Determine the (x, y) coordinate at the center of the cell enclosing the given text.  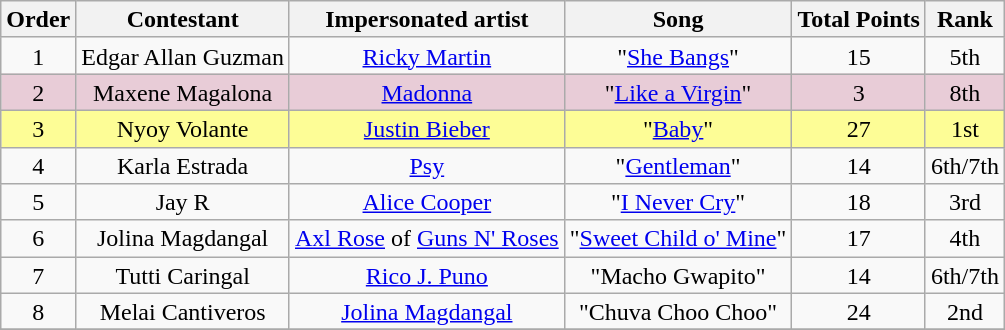
Ricky Martin (426, 56)
4 (38, 166)
Song (678, 20)
"Gentleman" (678, 166)
Tutti Caringal (183, 276)
15 (859, 56)
5th (964, 56)
1st (964, 128)
3rd (964, 202)
Maxene Magalona (183, 92)
Justin Bieber (426, 128)
"She Bangs" (678, 56)
Alice Cooper (426, 202)
Karla Estrada (183, 166)
Nyoy Volante (183, 128)
"Like a Virgin" (678, 92)
5 (38, 202)
Rank (964, 20)
Axl Rose of Guns N' Roses (426, 238)
"Baby" (678, 128)
Madonna (426, 92)
24 (859, 312)
8 (38, 312)
6 (38, 238)
"I Never Cry" (678, 202)
27 (859, 128)
"Sweet Child o' Mine" (678, 238)
Jay R (183, 202)
"Chuva Choo Choo" (678, 312)
Contestant (183, 20)
4th (964, 238)
Total Points (859, 20)
Edgar Allan Guzman (183, 56)
Order (38, 20)
Rico J. Puno (426, 276)
17 (859, 238)
18 (859, 202)
7 (38, 276)
2nd (964, 312)
Psy (426, 166)
1 (38, 56)
2 (38, 92)
Melai Cantiveros (183, 312)
"Macho Gwapito" (678, 276)
8th (964, 92)
Impersonated artist (426, 20)
